From the cell containing the given text, extract its center point as (x, y) coordinate. 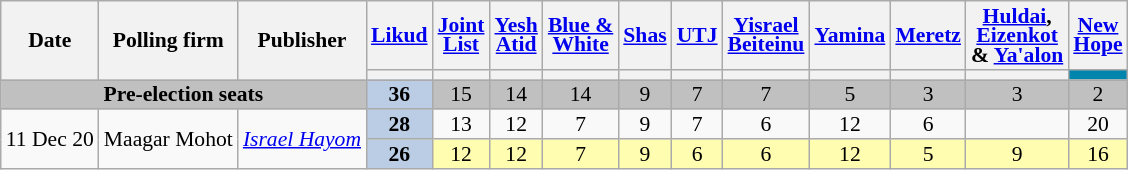
26 (400, 154)
Shas (644, 36)
UTJ (698, 36)
YisraelBeiteinu (766, 36)
Date (50, 40)
Huldai,Eizenkot & Ya'alon (1017, 36)
Publisher (302, 40)
Polling firm (168, 40)
13 (462, 125)
Likud (400, 36)
11 Dec 20 (50, 140)
Israel Hayom (302, 140)
NewHope (1098, 36)
Maagar Mohot (168, 140)
15 (462, 95)
YeshAtid (516, 36)
2 (1098, 95)
Blue &White (580, 36)
28 (400, 125)
Pre-election seats (184, 95)
JointList (462, 36)
Yamina (850, 36)
36 (400, 95)
Meretz (928, 36)
20 (1098, 125)
16 (1098, 154)
